Detect which cell encompasses the target text, then output its [x, y] center coordinate. 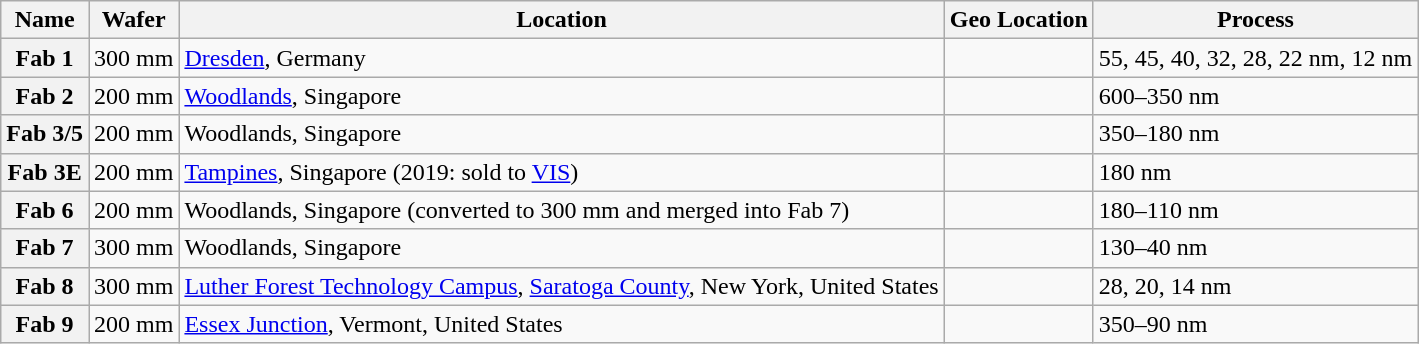
28, 20, 14 nm [1255, 286]
Process [1255, 20]
Fab 3E [45, 172]
Fab 6 [45, 210]
Fab 3/5 [45, 134]
Fab 7 [45, 248]
350–180 nm [1255, 134]
130–40 nm [1255, 248]
Fab 2 [45, 96]
180–110 nm [1255, 210]
Fab 9 [45, 324]
Fab 1 [45, 58]
Woodlands, Singapore (converted to 300 mm and merged into Fab 7) [562, 210]
180 nm [1255, 172]
600–350 nm [1255, 96]
Name [45, 20]
Fab 8 [45, 286]
Geo Location [1018, 20]
Essex Junction, Vermont, United States [562, 324]
Dresden, Germany [562, 58]
Tampines, Singapore (2019: sold to VIS) [562, 172]
55, 45, 40, 32, 28, 22 nm, 12 nm [1255, 58]
Location [562, 20]
350–90 nm [1255, 324]
Luther Forest Technology Campus, Saratoga County, New York, United States [562, 286]
Wafer [133, 20]
